Locate the cell with the specified text and output its (x, y) center coordinate. 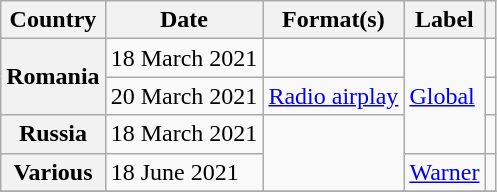
20 March 2021 (184, 96)
18 June 2021 (184, 172)
Global (444, 96)
Country (53, 20)
Various (53, 172)
Warner (444, 172)
Radio airplay (334, 96)
Russia (53, 134)
Label (444, 20)
Romania (53, 77)
Format(s) (334, 20)
Date (184, 20)
